Find where the given text appears and provide that cell's center as (X, Y) coordinate. 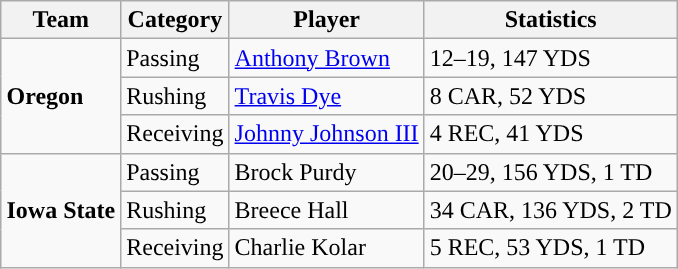
Johnny Johnson III (326, 134)
Charlie Kolar (326, 248)
Travis Dye (326, 96)
Breece Hall (326, 210)
Brock Purdy (326, 172)
34 CAR, 136 YDS, 2 TD (550, 210)
Iowa State (61, 210)
Category (175, 20)
12–19, 147 YDS (550, 58)
Statistics (550, 20)
Team (61, 20)
20–29, 156 YDS, 1 TD (550, 172)
Player (326, 20)
4 REC, 41 YDS (550, 134)
Oregon (61, 96)
8 CAR, 52 YDS (550, 96)
Anthony Brown (326, 58)
5 REC, 53 YDS, 1 TD (550, 248)
